Return the (x, y) coordinate for the center point of the cell that contains the specified text.  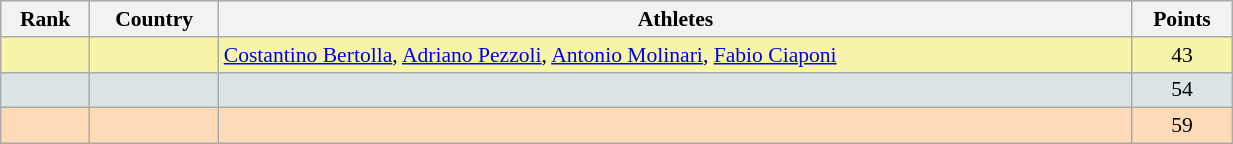
Athletes (676, 19)
59 (1182, 126)
54 (1182, 90)
43 (1182, 55)
Costantino Bertolla, Adriano Pezzoli, Antonio Molinari, Fabio Ciaponi (676, 55)
Rank (46, 19)
Points (1182, 19)
Country (154, 19)
